Extract the [x, y] coordinate from the center of the cell holding the provided text.  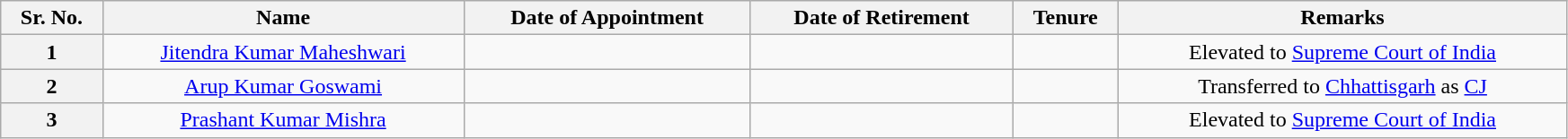
Jitendra Kumar Maheshwari [283, 52]
Remarks [1342, 18]
Prashant Kumar Mishra [283, 120]
3 [52, 120]
2 [52, 86]
1 [52, 52]
Date of Appointment [607, 18]
Arup Kumar Goswami [283, 86]
Transferred to Chhattisgarh as CJ [1342, 86]
Name [283, 18]
Date of Retirement [881, 18]
Tenure [1066, 18]
Sr. No. [52, 18]
